Search for the cell housing the specified text and yield its (x, y) center coordinate. 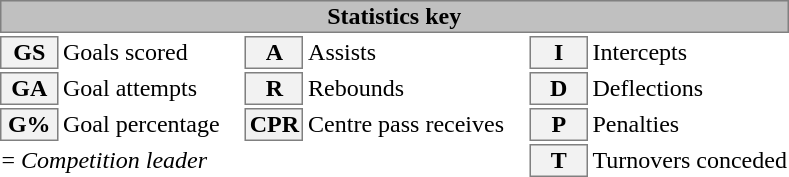
I (559, 52)
Goal percentage (152, 124)
A (274, 52)
T (559, 160)
G% (29, 124)
Rebounds (417, 88)
Penalties (690, 124)
Statistics key (394, 16)
Assists (417, 52)
Intercepts (690, 52)
= Competition leader (263, 160)
GA (29, 88)
R (274, 88)
Goals scored (152, 52)
CPR (274, 124)
Deflections (690, 88)
Goal attempts (152, 88)
Turnovers conceded (690, 160)
D (559, 88)
P (559, 124)
GS (29, 52)
Centre pass receives (417, 124)
